For the text-containing cell, return its midpoint in (x, y) coordinate format. 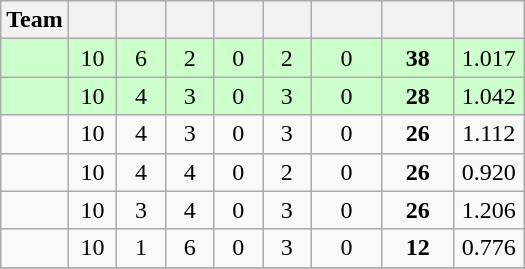
28 (418, 96)
12 (418, 248)
38 (418, 58)
1 (142, 248)
1.112 (488, 134)
0.776 (488, 248)
1.206 (488, 210)
1.017 (488, 58)
0.920 (488, 172)
Team (35, 20)
1.042 (488, 96)
